Capture the cell that displays the provided text and extract its [X, Y] central coordinate. 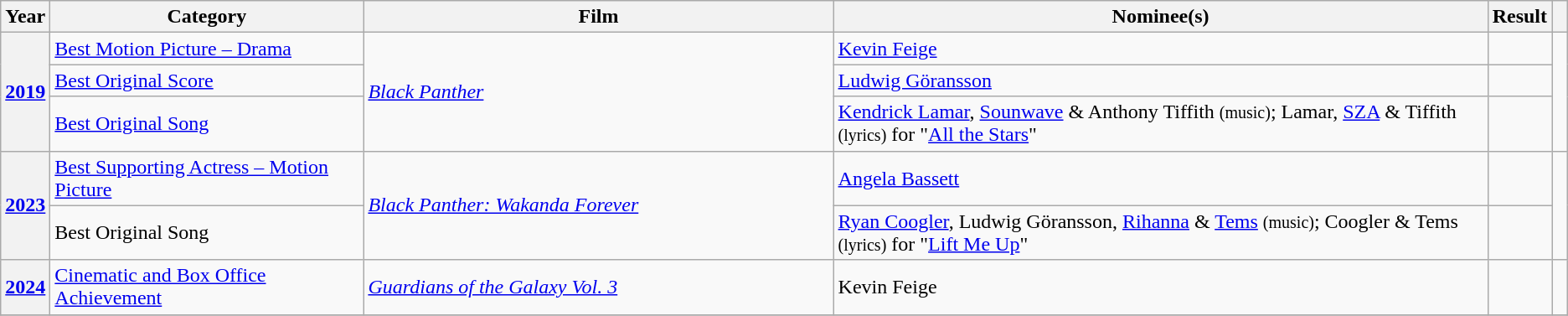
2019 [25, 92]
2023 [25, 205]
Year [25, 17]
Category [207, 17]
2024 [25, 287]
Guardians of the Galaxy Vol. 3 [598, 287]
Film [598, 17]
Ryan Coogler, Ludwig Göransson, Rihanna & Tems (music); Coogler & Tems (lyrics) for "Lift Me Up" [1161, 233]
Best Motion Picture – Drama [207, 49]
Ludwig Göransson [1161, 80]
Cinematic and Box Office Achievement [207, 287]
Best Supporting Actress – Motion Picture [207, 178]
Black Panther: Wakanda Forever [598, 205]
Black Panther [598, 92]
Best Original Score [207, 80]
Angela Bassett [1161, 178]
Nominee(s) [1161, 17]
Kendrick Lamar, Sounwave & Anthony Tiffith (music); Lamar, SZA & Tiffith (lyrics) for "All the Stars" [1161, 124]
Result [1519, 17]
